Locate the cell with the specified text and output its [x, y] center coordinate. 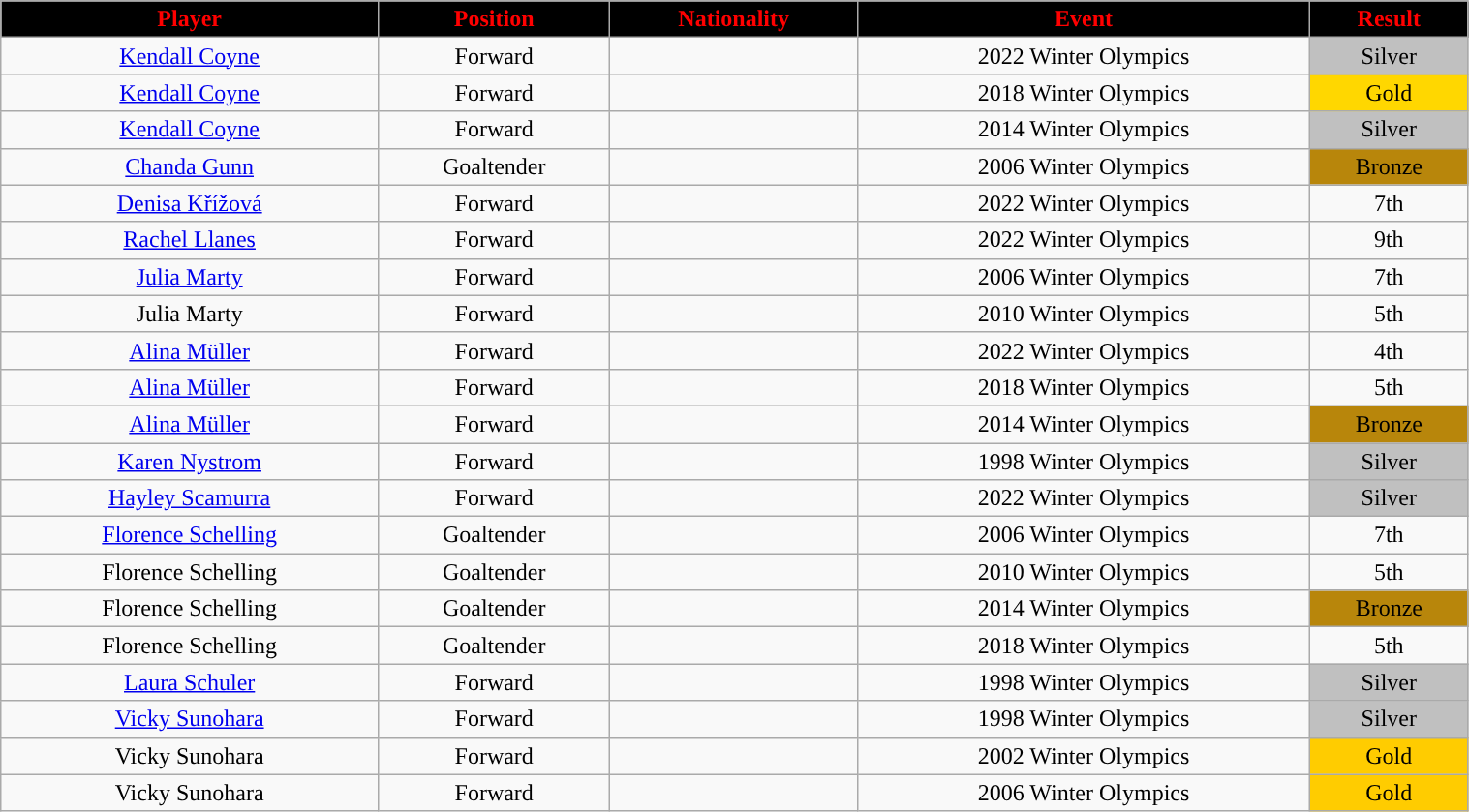
Position [494, 19]
9th [1389, 240]
Result [1389, 19]
Chanda Gunn [190, 166]
Laura Schuler [190, 682]
4th [1389, 350]
Karen Nystrom [190, 462]
Player [190, 19]
Hayley Scamurra [190, 498]
Denisa Křížová [190, 203]
Nationality [734, 19]
2002 Winter Olympics [1085, 756]
Event [1085, 19]
Rachel Llanes [190, 240]
